Capture the cell that displays the provided text and extract its (X, Y) central coordinate. 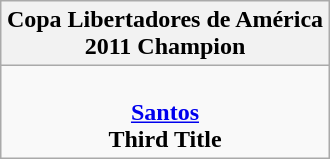
SantosThird Title (164, 112)
Copa Libertadores de América2011 Champion (164, 34)
